Pinpoint the cell where the given text exists, returning its (x, y) midpoint coordinate. 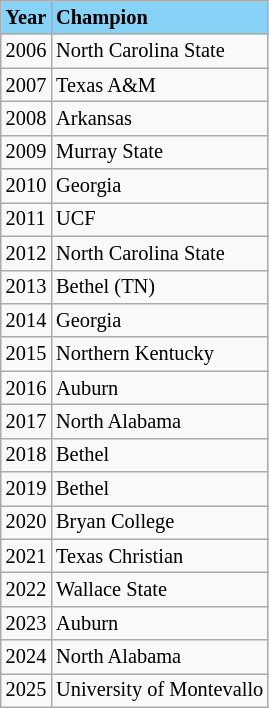
2022 (26, 589)
2018 (26, 455)
UCF (160, 219)
Northern Kentucky (160, 354)
2008 (26, 118)
Champion (160, 17)
2020 (26, 522)
Bryan College (160, 522)
2016 (26, 388)
2011 (26, 219)
Year (26, 17)
Wallace State (160, 589)
Texas A&M (160, 85)
2019 (26, 489)
2014 (26, 320)
2023 (26, 623)
2024 (26, 657)
2006 (26, 51)
Texas Christian (160, 556)
2025 (26, 690)
2021 (26, 556)
2013 (26, 287)
2015 (26, 354)
University of Montevallo (160, 690)
2012 (26, 253)
2017 (26, 421)
Bethel (TN) (160, 287)
Murray State (160, 152)
2009 (26, 152)
2010 (26, 186)
Arkansas (160, 118)
2007 (26, 85)
